Determine the (x, y) coordinate at the center of the cell enclosing the given text.  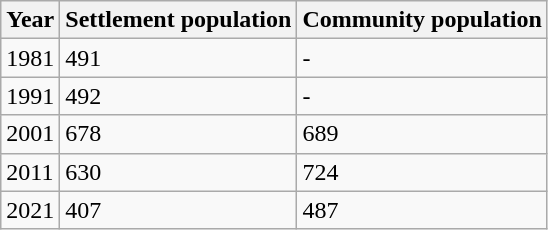
492 (178, 96)
678 (178, 134)
2011 (30, 172)
Settlement population (178, 20)
1981 (30, 58)
630 (178, 172)
487 (422, 210)
Year (30, 20)
407 (178, 210)
689 (422, 134)
724 (422, 172)
Community population (422, 20)
2001 (30, 134)
491 (178, 58)
1991 (30, 96)
2021 (30, 210)
